Output the [X, Y] coordinate of the center of the cell containing the given text.  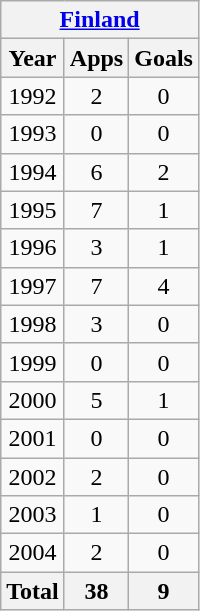
Year [33, 58]
4 [164, 286]
2000 [33, 400]
1993 [33, 134]
38 [96, 591]
9 [164, 591]
Apps [96, 58]
2004 [33, 553]
1996 [33, 248]
2002 [33, 477]
1992 [33, 96]
1997 [33, 286]
Total [33, 591]
1999 [33, 362]
5 [96, 400]
Finland [100, 20]
2001 [33, 438]
Goals [164, 58]
2003 [33, 515]
1998 [33, 324]
6 [96, 172]
1995 [33, 210]
1994 [33, 172]
